Extract the (X, Y) coordinate from the center of the cell holding the provided text.  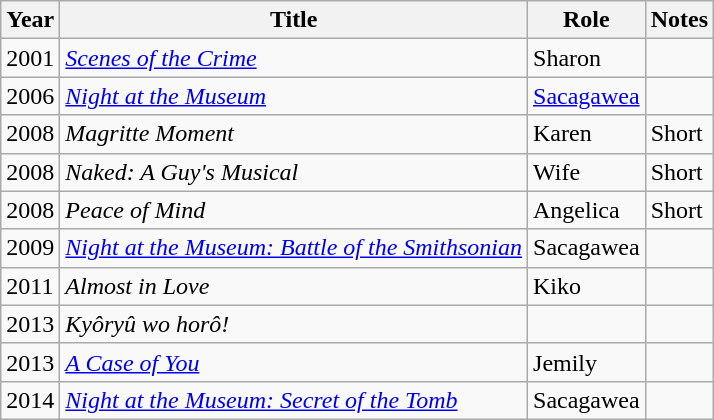
Night at the Museum (294, 96)
Sharon (587, 58)
Wife (587, 172)
2011 (30, 286)
Peace of Mind (294, 210)
2009 (30, 248)
A Case of You (294, 362)
Title (294, 20)
2014 (30, 400)
Naked: A Guy's Musical (294, 172)
Magritte Moment (294, 134)
2006 (30, 96)
Scenes of the Crime (294, 58)
Karen (587, 134)
Night at the Museum: Battle of the Smithsonian (294, 248)
Jemily (587, 362)
Role (587, 20)
2001 (30, 58)
Almost in Love (294, 286)
Night at the Museum: Secret of the Tomb (294, 400)
Kyôryû wo horô! (294, 324)
Year (30, 20)
Angelica (587, 210)
Kiko (587, 286)
Notes (679, 20)
